Scan for the cell matching the given text and deliver its (x, y) coordinate at center. 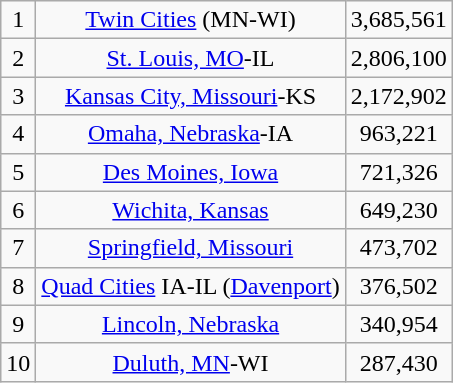
Quad Cities IA-IL (Davenport) (190, 286)
10 (18, 362)
3,685,561 (398, 20)
287,430 (398, 362)
6 (18, 210)
4 (18, 134)
2 (18, 58)
Springfield, Missouri (190, 248)
340,954 (398, 324)
1 (18, 20)
St. Louis, MO-IL (190, 58)
Wichita, Kansas (190, 210)
Duluth, MN-WI (190, 362)
473,702 (398, 248)
2,172,902 (398, 96)
Des Moines, Iowa (190, 172)
7 (18, 248)
649,230 (398, 210)
Lincoln, Nebraska (190, 324)
721,326 (398, 172)
963,221 (398, 134)
Omaha, Nebraska-IA (190, 134)
9 (18, 324)
376,502 (398, 286)
Kansas City, Missouri-KS (190, 96)
5 (18, 172)
Twin Cities (MN-WI) (190, 20)
8 (18, 286)
2,806,100 (398, 58)
3 (18, 96)
